Extract the [x, y] coordinate from the center of the cell holding the provided text.  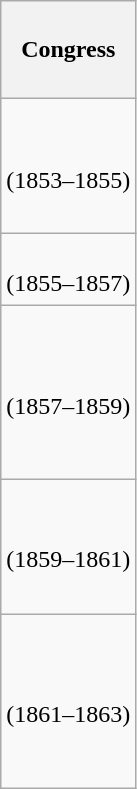
(1857–1859) [68, 393]
(1855–1857) [68, 270]
(1859–1861) [68, 546]
(1853–1855) [68, 166]
(1861–1863) [68, 701]
Congress [68, 50]
